Identify which cell holds the provided text, then report its (x, y) central coordinate. 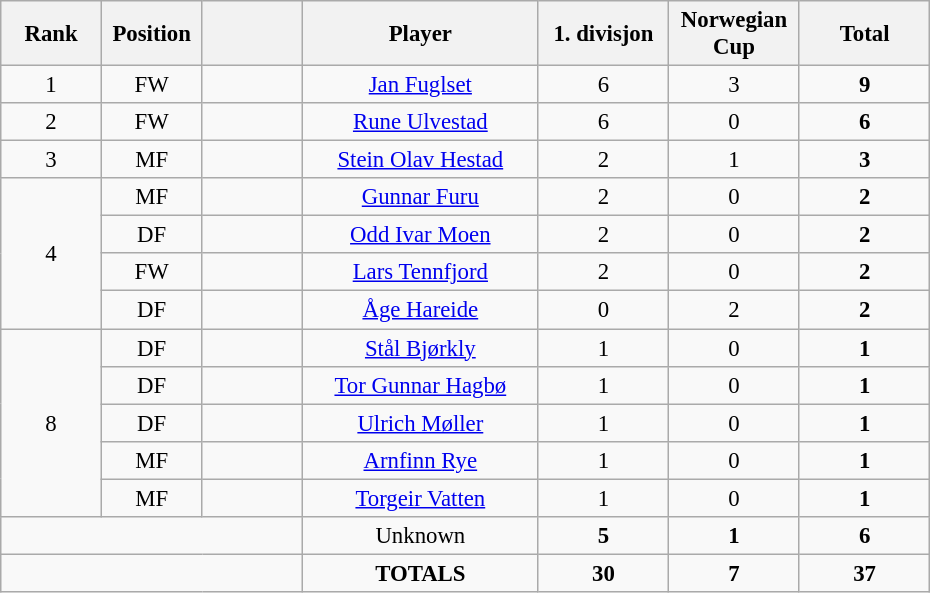
Tor Gunnar Hagbø (421, 385)
Arnfinn Rye (421, 460)
5 (604, 536)
9 (864, 85)
Gunnar Furu (421, 197)
Åge Hareide (421, 310)
Player (421, 34)
4 (52, 253)
Norwegian Cup (734, 34)
30 (604, 573)
Odd Ivar Moen (421, 235)
1. divisjon (604, 34)
37 (864, 573)
Unknown (421, 536)
8 (52, 423)
Rank (52, 34)
Total (864, 34)
Stål Bjørkly (421, 348)
Lars Tennfjord (421, 273)
Ulrich Møller (421, 423)
7 (734, 573)
Rune Ulvestad (421, 122)
Stein Olav Hestad (421, 160)
Jan Fuglset (421, 85)
Position (152, 34)
TOTALS (421, 573)
Torgeir Vatten (421, 498)
